Determine the [x, y] coordinate at the center of the cell enclosing the given text.  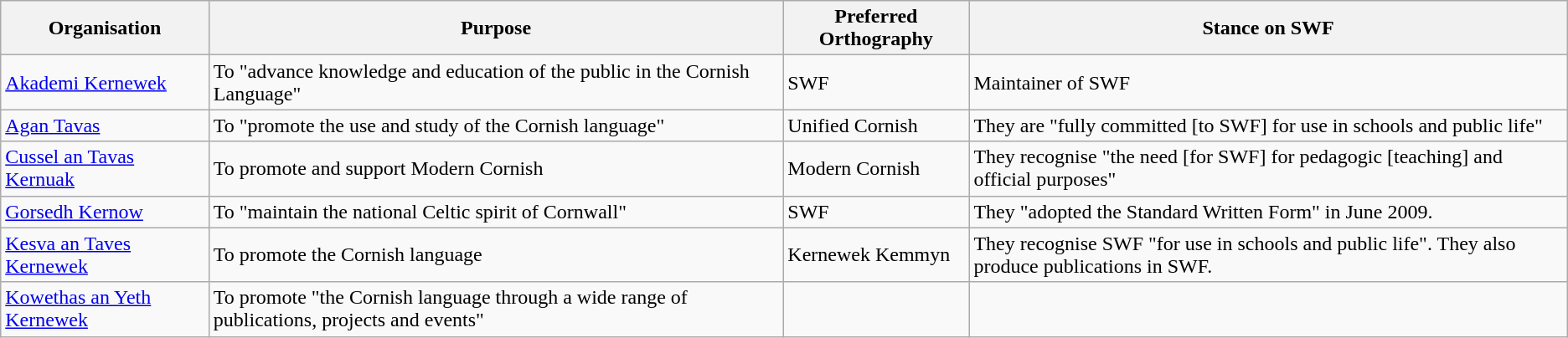
Akademi Kernewek [106, 82]
Unified Cornish [876, 125]
To "promote the use and study of the Cornish language" [496, 125]
To "maintain the national Celtic spirit of Cornwall" [496, 212]
To promote the Cornish language [496, 254]
Preferred Orthography [876, 28]
Modern Cornish [876, 169]
Cussel an Tavas Kernuak [106, 169]
Maintainer of SWF [1268, 82]
Gorsedh Kernow [106, 212]
They recognise "the need [for SWF] for pedagogic [teaching] and official purposes" [1268, 169]
They "adopted the Standard Written Form" in June 2009. [1268, 212]
Kowethas an Yeth Kernewek [106, 310]
To promote and support Modern Cornish [496, 169]
Agan Tavas [106, 125]
Kesva an Taves Kernewek [106, 254]
They are "fully committed [to SWF] for use in schools and public life" [1268, 125]
Stance on SWF [1268, 28]
Organisation [106, 28]
Purpose [496, 28]
To "advance knowledge and education of the public in the Cornish Language" [496, 82]
Kernewek Kemmyn [876, 254]
To promote "the Cornish language through a wide range of publications, projects and events" [496, 310]
They recognise SWF "for use in schools and public life". They also produce publications in SWF. [1268, 254]
